Search for the cell housing the specified text and yield its (x, y) center coordinate. 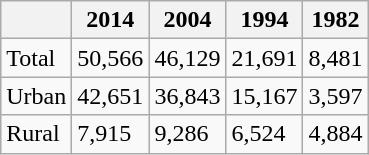
3,597 (336, 96)
2014 (110, 20)
2004 (188, 20)
Urban (36, 96)
36,843 (188, 96)
1982 (336, 20)
Total (36, 58)
46,129 (188, 58)
8,481 (336, 58)
9,286 (188, 134)
42,651 (110, 96)
21,691 (264, 58)
7,915 (110, 134)
50,566 (110, 58)
4,884 (336, 134)
15,167 (264, 96)
1994 (264, 20)
Rural (36, 134)
6,524 (264, 134)
